Capture the cell that displays the provided text and extract its (X, Y) central coordinate. 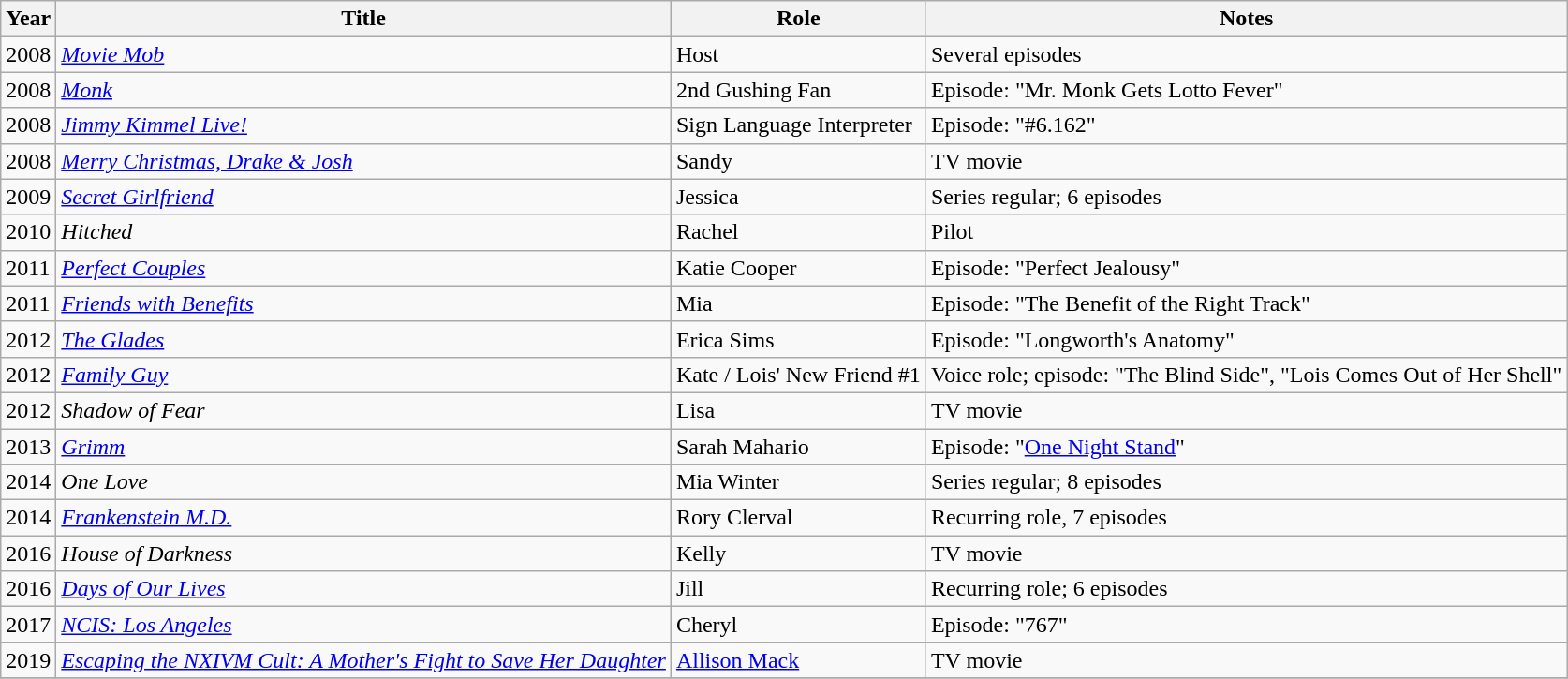
Cheryl (798, 625)
Secret Girlfriend (363, 197)
Episode: "Perfect Jealousy" (1246, 268)
Role (798, 19)
Family Guy (363, 375)
Sandy (798, 161)
Erica Sims (798, 339)
Title (363, 19)
Shadow of Fear (363, 410)
The Glades (363, 339)
Pilot (1246, 232)
Movie Mob (363, 54)
2013 (28, 447)
Host (798, 54)
Recurring role, 7 episodes (1246, 518)
Katie Cooper (798, 268)
Mia (798, 303)
One Love (363, 482)
Sarah Mahario (798, 447)
Jimmy Kimmel Live! (363, 125)
Episode: "Mr. Monk Gets Lotto Fever" (1246, 90)
Series regular; 6 episodes (1246, 197)
2010 (28, 232)
NCIS: Los Angeles (363, 625)
Merry Christmas, Drake & Josh (363, 161)
Voice role; episode: "The Blind Side", "Lois Comes Out of Her Shell" (1246, 375)
Rory Clerval (798, 518)
Episode: "The Benefit of the Right Track" (1246, 303)
Series regular; 8 episodes (1246, 482)
Frankenstein M.D. (363, 518)
2017 (28, 625)
2nd Gushing Fan (798, 90)
Recurring role; 6 episodes (1246, 589)
Monk (363, 90)
Escaping the NXIVM Cult: A Mother's Fight to Save Her Daughter (363, 660)
Episode: "Longworth's Anatomy" (1246, 339)
Days of Our Lives (363, 589)
Allison Mack (798, 660)
Sign Language Interpreter (798, 125)
Jill (798, 589)
Kate / Lois' New Friend #1 (798, 375)
Notes (1246, 19)
Episode: "One Night Stand" (1246, 447)
2009 (28, 197)
House of Darkness (363, 554)
Several episodes (1246, 54)
Kelly (798, 554)
Lisa (798, 410)
Mia Winter (798, 482)
Friends with Benefits (363, 303)
Rachel (798, 232)
Jessica (798, 197)
Episode: "#6.162" (1246, 125)
Hitched (363, 232)
2019 (28, 660)
Grimm (363, 447)
Perfect Couples (363, 268)
Year (28, 19)
Episode: "767" (1246, 625)
